Find where the given text appears and provide that cell's center as [X, Y] coordinate. 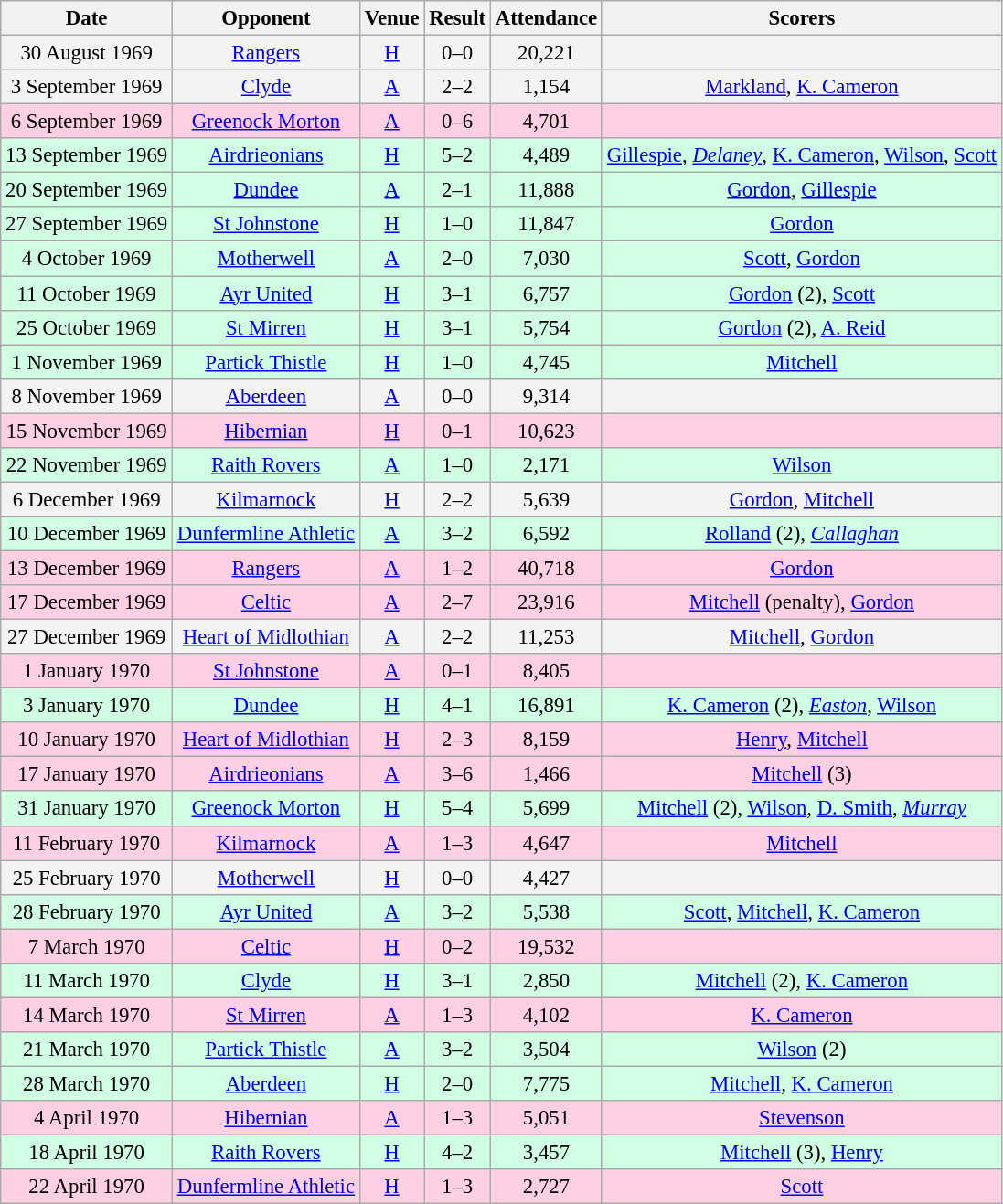
Mitchell, Gordon [801, 637]
Mitchell (2), Wilson, D. Smith, Murray [801, 809]
1–2 [457, 568]
Opponent [267, 18]
22 April 1970 [87, 1187]
20 September 1969 [87, 190]
19,532 [546, 946]
Mitchell (3) [801, 774]
Gordon, Gillespie [801, 190]
7 March 1970 [87, 946]
17 January 1970 [87, 774]
2,850 [546, 981]
5–2 [457, 155]
1,466 [546, 774]
0–6 [457, 122]
4,647 [546, 843]
3,504 [546, 1050]
22 November 1969 [87, 465]
15 November 1969 [87, 431]
5,538 [546, 911]
2,171 [546, 465]
0–2 [457, 946]
16,891 [546, 706]
Markland, K. Cameron [801, 87]
6 December 1969 [87, 499]
27 December 1969 [87, 637]
Attendance [546, 18]
8 November 1969 [87, 396]
21 March 1970 [87, 1050]
10,623 [546, 431]
11,253 [546, 637]
13 December 1969 [87, 568]
13 September 1969 [87, 155]
10 January 1970 [87, 740]
28 March 1970 [87, 1083]
8,405 [546, 671]
14 March 1970 [87, 1015]
4 October 1969 [87, 259]
Mitchell (penalty), Gordon [801, 602]
25 February 1970 [87, 878]
Gordon (2), Scott [801, 293]
Venue [391, 18]
17 December 1969 [87, 602]
20,221 [546, 53]
Scott, Mitchell, K. Cameron [801, 911]
6,757 [546, 293]
27 September 1969 [87, 224]
K. Cameron [801, 1015]
4,102 [546, 1015]
4,745 [546, 362]
11 October 1969 [87, 293]
23,916 [546, 602]
5,699 [546, 809]
4–2 [457, 1153]
3 September 1969 [87, 87]
5,754 [546, 327]
3,457 [546, 1153]
2,727 [546, 1187]
2–3 [457, 740]
10 December 1969 [87, 534]
Wilson [801, 465]
Scott, Gordon [801, 259]
11,888 [546, 190]
Gordon, Mitchell [801, 499]
4–1 [457, 706]
4 April 1970 [87, 1118]
4,427 [546, 878]
3 January 1970 [87, 706]
1,154 [546, 87]
Mitchell, K. Cameron [801, 1083]
Rolland (2), Callaghan [801, 534]
40,718 [546, 568]
28 February 1970 [87, 911]
3–6 [457, 774]
4,701 [546, 122]
1 January 1970 [87, 671]
Mitchell (2), K. Cameron [801, 981]
Wilson (2) [801, 1050]
7,030 [546, 259]
Stevenson [801, 1118]
11 March 1970 [87, 981]
K. Cameron (2), Easton, Wilson [801, 706]
Result [457, 18]
6,592 [546, 534]
11,847 [546, 224]
Henry, Mitchell [801, 740]
Mitchell (3), Henry [801, 1153]
Gillespie, Delaney, K. Cameron, Wilson, Scott [801, 155]
1 November 1969 [87, 362]
Gordon (2), A. Reid [801, 327]
5–4 [457, 809]
5,639 [546, 499]
9,314 [546, 396]
11 February 1970 [87, 843]
25 October 1969 [87, 327]
2–7 [457, 602]
6 September 1969 [87, 122]
5,051 [546, 1118]
30 August 1969 [87, 53]
2–1 [457, 190]
Date [87, 18]
31 January 1970 [87, 809]
Scorers [801, 18]
18 April 1970 [87, 1153]
7,775 [546, 1083]
4,489 [546, 155]
8,159 [546, 740]
Scott [801, 1187]
